Identify which cell holds the provided text, then report its (X, Y) central coordinate. 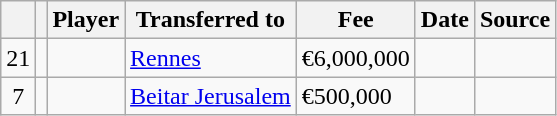
21 (18, 58)
Transferred to (211, 20)
Date (444, 20)
Beitar Jerusalem (211, 96)
€6,000,000 (356, 58)
Rennes (211, 58)
Fee (356, 20)
7 (18, 96)
€500,000 (356, 96)
Player (86, 20)
Source (514, 20)
